Capture the cell that displays the provided text and extract its (x, y) central coordinate. 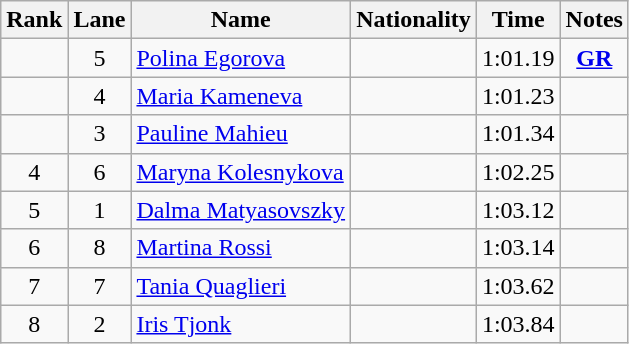
Lane (100, 20)
1:01.19 (518, 58)
1:01.34 (518, 134)
GR (594, 58)
Name (241, 20)
Time (518, 20)
3 (100, 134)
1:03.14 (518, 248)
Polina Egorova (241, 58)
Dalma Matyasovszky (241, 210)
1:01.23 (518, 96)
Notes (594, 20)
Maryna Kolesnykova (241, 172)
1:02.25 (518, 172)
Maria Kameneva (241, 96)
Pauline Mahieu (241, 134)
1:03.62 (518, 286)
Martina Rossi (241, 248)
Rank (34, 20)
Iris Tjonk (241, 324)
1:03.12 (518, 210)
2 (100, 324)
Nationality (414, 20)
1 (100, 210)
1:03.84 (518, 324)
Tania Quaglieri (241, 286)
